Identify which cell holds the provided text, then report its (x, y) central coordinate. 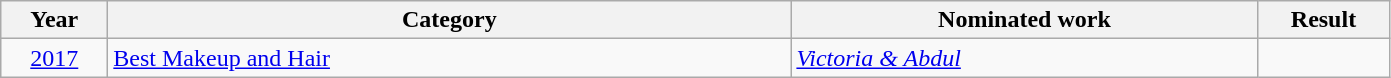
Nominated work (1024, 20)
Best Makeup and Hair (450, 58)
Category (450, 20)
Year (54, 20)
Result (1324, 20)
2017 (54, 58)
Victoria & Abdul (1024, 58)
